Capture the cell that displays the provided text and extract its [X, Y] central coordinate. 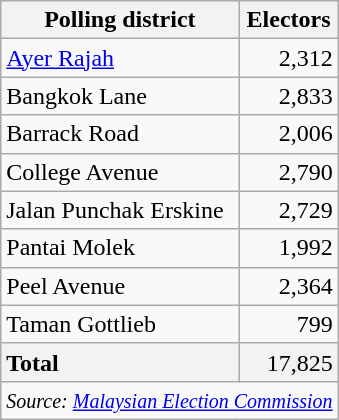
2,729 [288, 210]
Barrack Road [120, 134]
2,312 [288, 58]
College Avenue [120, 172]
1,992 [288, 248]
2,790 [288, 172]
2,006 [288, 134]
Peel Avenue [120, 286]
17,825 [288, 362]
Ayer Rajah [120, 58]
Polling district [120, 20]
Source: Malaysian Election Commission [170, 400]
Electors [288, 20]
Taman Gottlieb [120, 324]
799 [288, 324]
Total [120, 362]
Jalan Punchak Erskine [120, 210]
Pantai Molek [120, 248]
2,833 [288, 96]
2,364 [288, 286]
Bangkok Lane [120, 96]
